Return [x, y] of the center of cell containing provided text 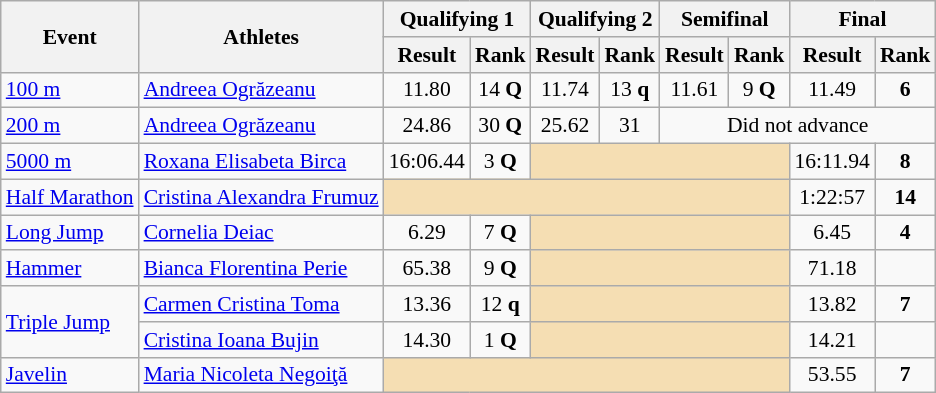
8 [906, 162]
Cornelia Deiac [262, 233]
Javelin [70, 375]
Qualifying 2 [596, 19]
Did not advance [798, 126]
Carmen Cristina Toma [262, 304]
53.55 [832, 375]
11.74 [566, 90]
24.86 [427, 126]
11.49 [832, 90]
Cristina Ioana Bujin [262, 340]
Triple Jump [70, 322]
1:22:57 [832, 197]
Semifinal [724, 19]
71.18 [832, 269]
3 Q [500, 162]
7 Q [500, 233]
14.21 [832, 340]
31 [630, 126]
Final [862, 19]
Half Marathon [70, 197]
Roxana Elisabeta Birca [262, 162]
14 [906, 197]
16:06.44 [427, 162]
4 [906, 233]
6.29 [427, 233]
Maria Nicoleta Negoiţă [262, 375]
5000 m [70, 162]
11.61 [694, 90]
Athletes [262, 36]
Event [70, 36]
Qualifying 1 [458, 19]
25.62 [566, 126]
65.38 [427, 269]
13.82 [832, 304]
100 m [70, 90]
200 m [70, 126]
14 Q [500, 90]
13.36 [427, 304]
6.45 [832, 233]
Bianca Florentina Perie [262, 269]
16:11.94 [832, 162]
Long Jump [70, 233]
Cristina Alexandra Frumuz [262, 197]
30 Q [500, 126]
6 [906, 90]
11.80 [427, 90]
Hammer [70, 269]
12 q [500, 304]
14.30 [427, 340]
1 Q [500, 340]
13 q [630, 90]
